Locate the cell with the specified text and output its (x, y) center coordinate. 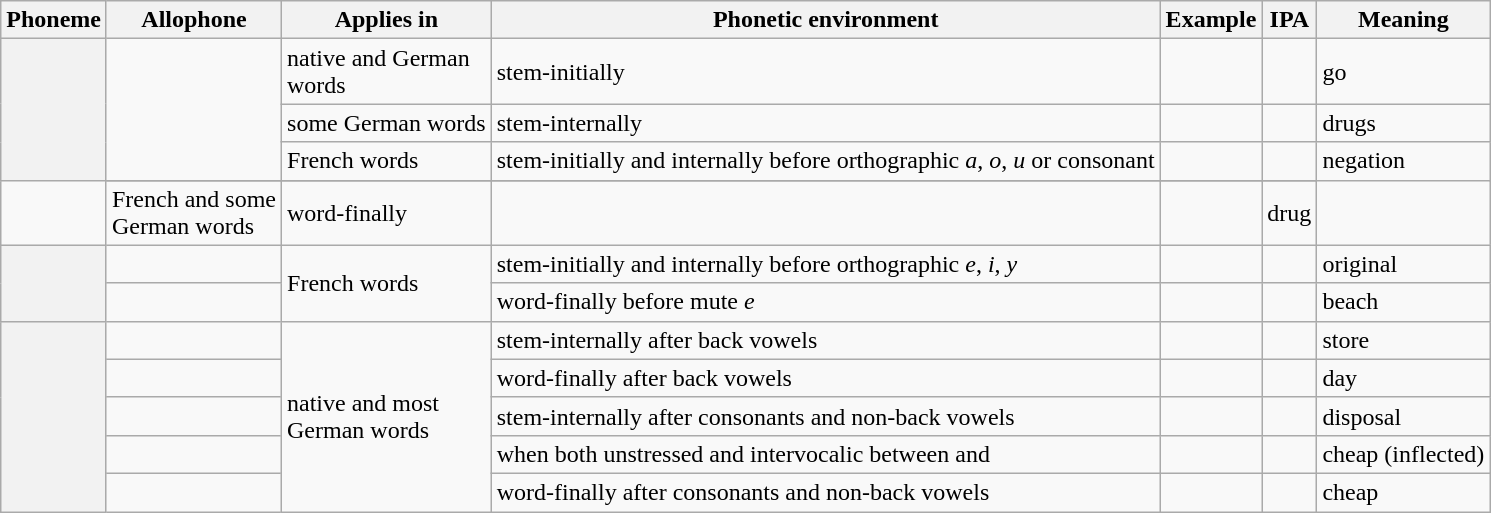
Meaning (1404, 20)
Applies in (387, 20)
stem-internally (826, 123)
some German words (387, 123)
cheap (inflected) (1404, 454)
word-finally after back vowels (826, 378)
French and someGerman words (194, 212)
Allophone (194, 20)
beach (1404, 302)
Phoneme (54, 20)
disposal (1404, 416)
stem-initially and internally before orthographic a, o, u or consonant (826, 161)
cheap (1404, 492)
stem-internally after consonants and non-back vowels (826, 416)
stem-initially (826, 72)
Example (1211, 20)
drugs (1404, 123)
day (1404, 378)
when both unstressed and intervocalic between and (826, 454)
negation (1404, 161)
word-finally before mute e (826, 302)
go (1404, 72)
word-finally after consonants and non-back vowels (826, 492)
IPA (1290, 20)
native and mostGerman words (387, 416)
word-finally (387, 212)
original (1404, 264)
native and Germanwords (387, 72)
stem-initially and internally before orthographic e, i, y (826, 264)
stem-internally after back vowels (826, 340)
Phonetic environment (826, 20)
store (1404, 340)
drug (1290, 212)
